Output the [X, Y] coordinate of the center of the cell containing the given text.  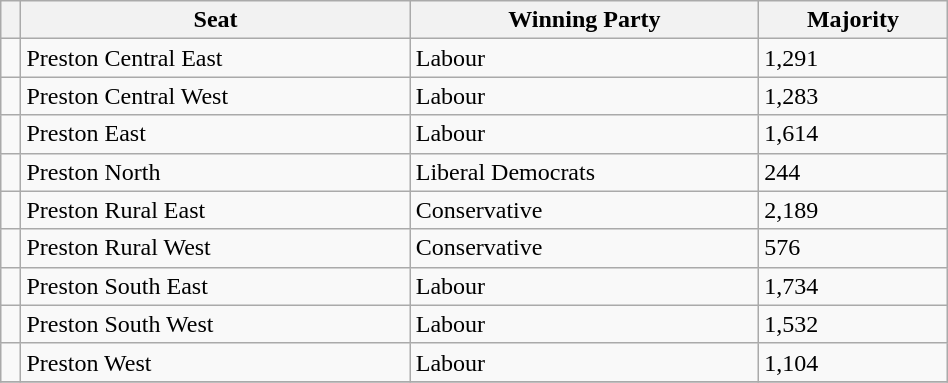
Preston North [216, 172]
1,532 [854, 324]
Preston South West [216, 324]
Preston Central East [216, 58]
Majority [854, 20]
Preston Rural East [216, 210]
576 [854, 248]
Preston West [216, 362]
1,291 [854, 58]
1,614 [854, 134]
Winning Party [584, 20]
Seat [216, 20]
Preston Rural West [216, 248]
Preston Central West [216, 96]
Preston East [216, 134]
Preston South East [216, 286]
1,734 [854, 286]
1,104 [854, 362]
244 [854, 172]
2,189 [854, 210]
1,283 [854, 96]
Liberal Democrats [584, 172]
